Find where the given text appears and provide that cell's center as [x, y] coordinate. 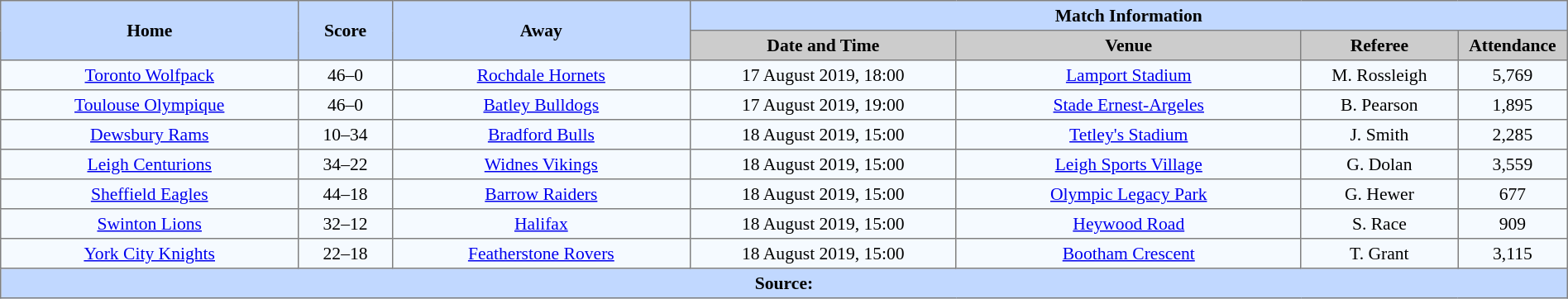
Olympic Legacy Park [1128, 194]
22–18 [346, 254]
Away [541, 31]
Venue [1128, 45]
G. Hewer [1379, 194]
Toulouse Olympique [150, 105]
Halifax [541, 224]
Bootham Crescent [1128, 254]
Source: [784, 283]
Leigh Centurions [150, 164]
Rochdale Hornets [541, 75]
Bradford Bulls [541, 135]
T. Grant [1379, 254]
S. Race [1379, 224]
Toronto Wolfpack [150, 75]
5,769 [1513, 75]
J. Smith [1379, 135]
Stade Ernest-Argeles [1128, 105]
Widnes Vikings [541, 164]
909 [1513, 224]
34–22 [346, 164]
Referee [1379, 45]
Featherstone Rovers [541, 254]
Batley Bulldogs [541, 105]
17 August 2019, 18:00 [823, 75]
Score [346, 31]
Sheffield Eagles [150, 194]
G. Dolan [1379, 164]
3,115 [1513, 254]
1,895 [1513, 105]
York City Knights [150, 254]
Tetley's Stadium [1128, 135]
M. Rossleigh [1379, 75]
44–18 [346, 194]
3,559 [1513, 164]
2,285 [1513, 135]
17 August 2019, 19:00 [823, 105]
Home [150, 31]
677 [1513, 194]
Lamport Stadium [1128, 75]
Heywood Road [1128, 224]
Date and Time [823, 45]
Leigh Sports Village [1128, 164]
Swinton Lions [150, 224]
B. Pearson [1379, 105]
Barrow Raiders [541, 194]
Dewsbury Rams [150, 135]
Match Information [1128, 16]
32–12 [346, 224]
Attendance [1513, 45]
10–34 [346, 135]
